Scan for the cell matching the given text and deliver its (x, y) coordinate at center. 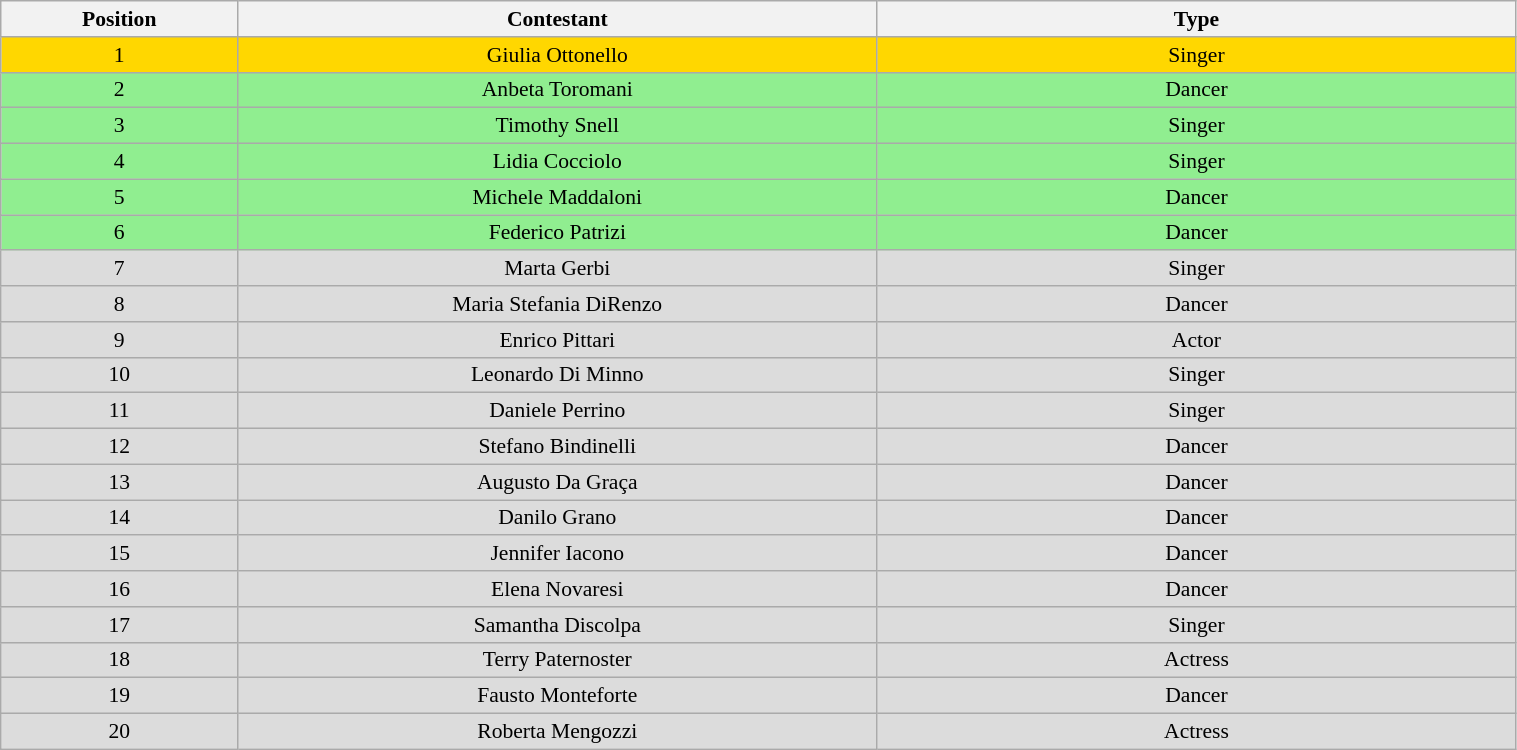
Federico Patrizi (558, 233)
9 (120, 340)
18 (120, 660)
Danilo Grano (558, 518)
Daniele Perrino (558, 411)
4 (120, 162)
Augusto Da Graça (558, 482)
19 (120, 696)
14 (120, 518)
17 (120, 625)
8 (120, 304)
Fausto Monteforte (558, 696)
10 (120, 375)
Actor (1196, 340)
Enrico Pittari (558, 340)
11 (120, 411)
Samantha Discolpa (558, 625)
5 (120, 197)
Contestant (558, 19)
6 (120, 233)
13 (120, 482)
Marta Gerbi (558, 269)
Type (1196, 19)
Position (120, 19)
Giulia Ottonello (558, 55)
Anbeta Toromani (558, 90)
Terry Paternoster (558, 660)
1 (120, 55)
3 (120, 126)
Timothy Snell (558, 126)
Jennifer Iacono (558, 554)
Maria Stefania DiRenzo (558, 304)
Lidia Cocciolo (558, 162)
Roberta Mengozzi (558, 732)
20 (120, 732)
Stefano Bindinelli (558, 447)
Leonardo Di Minno (558, 375)
7 (120, 269)
Elena Novaresi (558, 589)
Michele Maddaloni (558, 197)
16 (120, 589)
2 (120, 90)
12 (120, 447)
15 (120, 554)
